From the cell containing the given text, extract its center point as [x, y] coordinate. 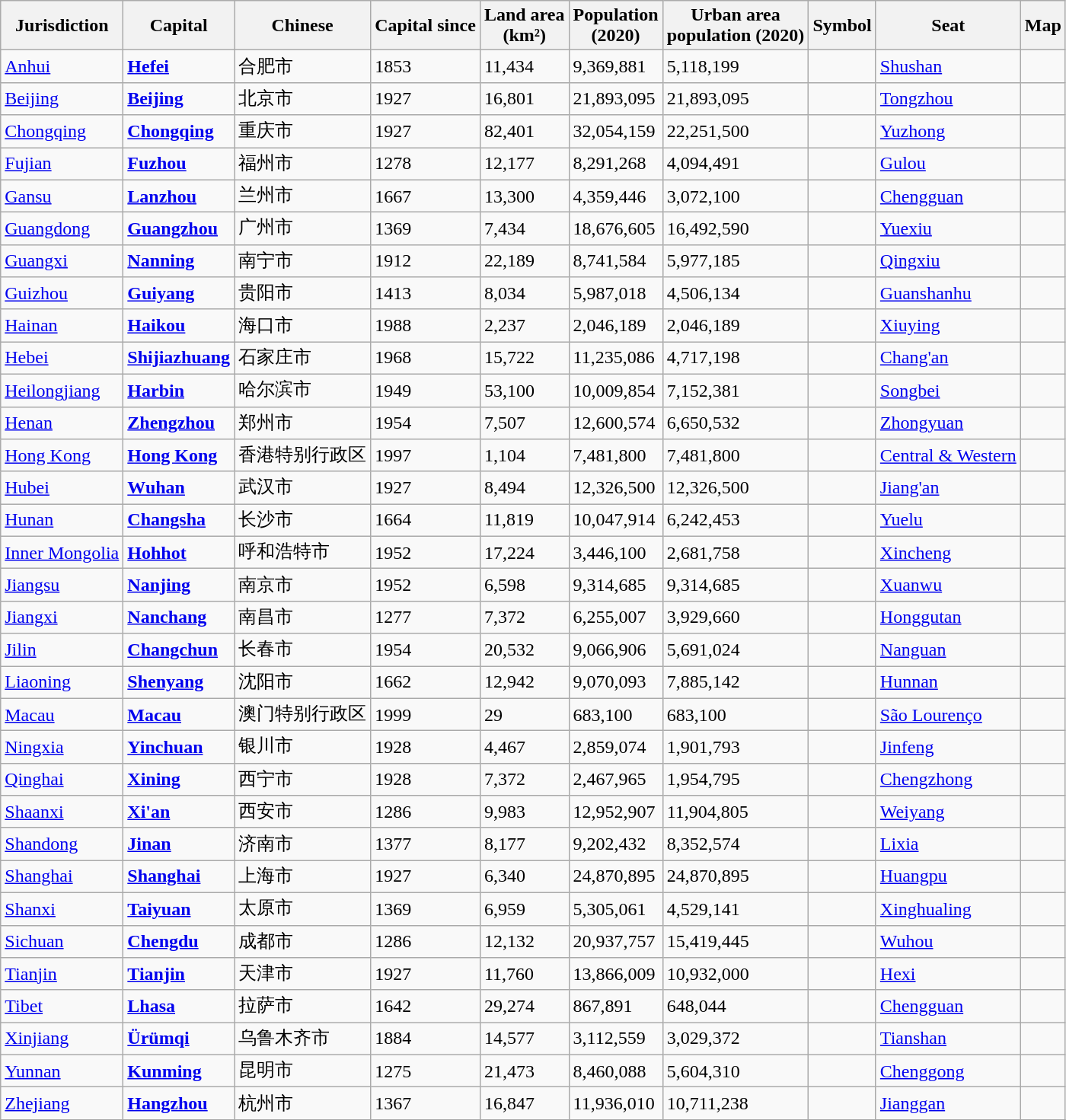
Kunming [179, 1071]
2,237 [524, 326]
Central & Western [948, 455]
2,859,074 [615, 748]
6,242,453 [736, 521]
Weiyang [948, 812]
1664 [426, 521]
8,741,584 [615, 260]
Liaoning [62, 682]
14,577 [524, 1039]
Shanxi [62, 909]
5,305,061 [615, 909]
10,047,914 [615, 521]
Guizhou [62, 294]
Sichuan [62, 941]
Jilin [62, 650]
29,274 [524, 1007]
Honggutan [948, 617]
Tibet [62, 1007]
Wuhan [179, 487]
1275 [426, 1071]
Xuanwu [948, 585]
Haikou [179, 326]
1988 [426, 326]
南京市 [303, 585]
沈阳市 [303, 682]
1277 [426, 617]
7,885,142 [736, 682]
Fuzhou [179, 164]
8,034 [524, 294]
6,340 [524, 877]
武汉市 [303, 487]
10,009,854 [615, 390]
澳门特别行政区 [303, 714]
15,419,445 [736, 941]
天津市 [303, 975]
11,819 [524, 521]
8,291,268 [615, 164]
5,977,185 [736, 260]
Gansu [62, 196]
Jinfeng [948, 748]
Nanning [179, 260]
Qingxiu [948, 260]
12,952,907 [615, 812]
Xincheng [948, 553]
Zhejiang [62, 1104]
3,029,372 [736, 1039]
Xinghualing [948, 909]
香港特别行政区 [303, 455]
3,446,100 [615, 553]
南昌市 [303, 617]
上海市 [303, 877]
6,598 [524, 585]
福州市 [303, 164]
Harbin [179, 390]
Ningxia [62, 748]
4,506,134 [736, 294]
Xinjiang [62, 1039]
1853 [426, 67]
32,054,159 [615, 131]
22,251,500 [736, 131]
4,359,446 [615, 196]
Songbei [948, 390]
Hohhot [179, 553]
Urban areapopulation (2020) [736, 26]
11,760 [524, 975]
4,094,491 [736, 164]
7,507 [524, 423]
Tongzhou [948, 99]
海口市 [303, 326]
西宁市 [303, 780]
Jiangsu [62, 585]
Nanchang [179, 617]
Guangdong [62, 228]
Guangxi [62, 260]
11,936,010 [615, 1104]
成都市 [303, 941]
1997 [426, 455]
Nanjing [179, 585]
Hunnan [948, 682]
21,473 [524, 1071]
18,676,605 [615, 228]
Xining [179, 780]
Gulou [948, 164]
Symbol [842, 26]
1,901,793 [736, 748]
1642 [426, 1007]
Chang'an [948, 358]
12,177 [524, 164]
南宁市 [303, 260]
Lixia [948, 844]
乌鲁木齐市 [303, 1039]
Henan [62, 423]
10,932,000 [736, 975]
Nanguan [948, 650]
1377 [426, 844]
Hexi [948, 975]
13,866,009 [615, 975]
Capital since [426, 26]
Lhasa [179, 1007]
1,954,795 [736, 780]
12,132 [524, 941]
8,352,574 [736, 844]
1667 [426, 196]
北京市 [303, 99]
8,177 [524, 844]
6,255,007 [615, 617]
昆明市 [303, 1071]
兰州市 [303, 196]
杭州市 [303, 1104]
53,100 [524, 390]
6,959 [524, 909]
Taiyuan [179, 909]
11,235,086 [615, 358]
Hubei [62, 487]
1,104 [524, 455]
9,066,906 [615, 650]
拉萨市 [303, 1007]
1662 [426, 682]
Heilongjiang [62, 390]
1968 [426, 358]
Shenyang [179, 682]
Hebei [62, 358]
Jurisdiction [62, 26]
12,942 [524, 682]
Huangpu [948, 877]
867,891 [615, 1007]
Xi'an [179, 812]
Yuzhong [948, 131]
8,494 [524, 487]
Hunan [62, 521]
16,801 [524, 99]
Guanshanhu [948, 294]
22,189 [524, 260]
Chenggong [948, 1071]
Yuexiu [948, 228]
Fujian [62, 164]
1949 [426, 390]
12,600,574 [615, 423]
2,681,758 [736, 553]
Shushan [948, 67]
4,529,141 [736, 909]
16,492,590 [736, 228]
Qinghai [62, 780]
Inner Mongolia [62, 553]
合肥市 [303, 67]
长春市 [303, 650]
20,532 [524, 650]
2,467,965 [615, 780]
Yunnan [62, 1071]
11,904,805 [736, 812]
10,711,238 [736, 1104]
贵阳市 [303, 294]
Yinchuan [179, 748]
13,300 [524, 196]
9,369,881 [615, 67]
3,112,559 [615, 1039]
9,202,432 [615, 844]
17,224 [524, 553]
5,118,199 [736, 67]
20,937,757 [615, 941]
9,070,093 [615, 682]
1884 [426, 1039]
Tianshan [948, 1039]
Hangzhou [179, 1104]
3,929,660 [736, 617]
29 [524, 714]
Yuelu [948, 521]
9,983 [524, 812]
4,467 [524, 748]
重庆市 [303, 131]
Ürümqi [179, 1039]
5,604,310 [736, 1071]
Jiang'an [948, 487]
Chinese [303, 26]
济南市 [303, 844]
648,044 [736, 1007]
Jinan [179, 844]
1278 [426, 164]
Chengzhong [948, 780]
Shandong [62, 844]
Map [1043, 26]
Lanzhou [179, 196]
Chengdu [179, 941]
Shijiazhuang [179, 358]
Guiyang [179, 294]
广州市 [303, 228]
Population(2020) [615, 26]
82,401 [524, 131]
石家庄市 [303, 358]
São Lourenço [948, 714]
1912 [426, 260]
长沙市 [303, 521]
3,072,100 [736, 196]
15,722 [524, 358]
Jiangxi [62, 617]
Jianggan [948, 1104]
16,847 [524, 1104]
Land area(km²) [524, 26]
1367 [426, 1104]
8,460,088 [615, 1071]
西安市 [303, 812]
Zhengzhou [179, 423]
呼和浩特市 [303, 553]
5,987,018 [615, 294]
7,434 [524, 228]
Zhongyuan [948, 423]
Wuhou [948, 941]
Xiuying [948, 326]
Capital [179, 26]
郑州市 [303, 423]
1999 [426, 714]
Hainan [62, 326]
Seat [948, 26]
Changsha [179, 521]
1413 [426, 294]
银川市 [303, 748]
5,691,024 [736, 650]
Hefei [179, 67]
太原市 [303, 909]
Anhui [62, 67]
7,152,381 [736, 390]
4,717,198 [736, 358]
哈尔滨市 [303, 390]
6,650,532 [736, 423]
11,434 [524, 67]
Changchun [179, 650]
Shaanxi [62, 812]
Guangzhou [179, 228]
